Provide the [x, y] coordinate of the cell's center where the given text is located.  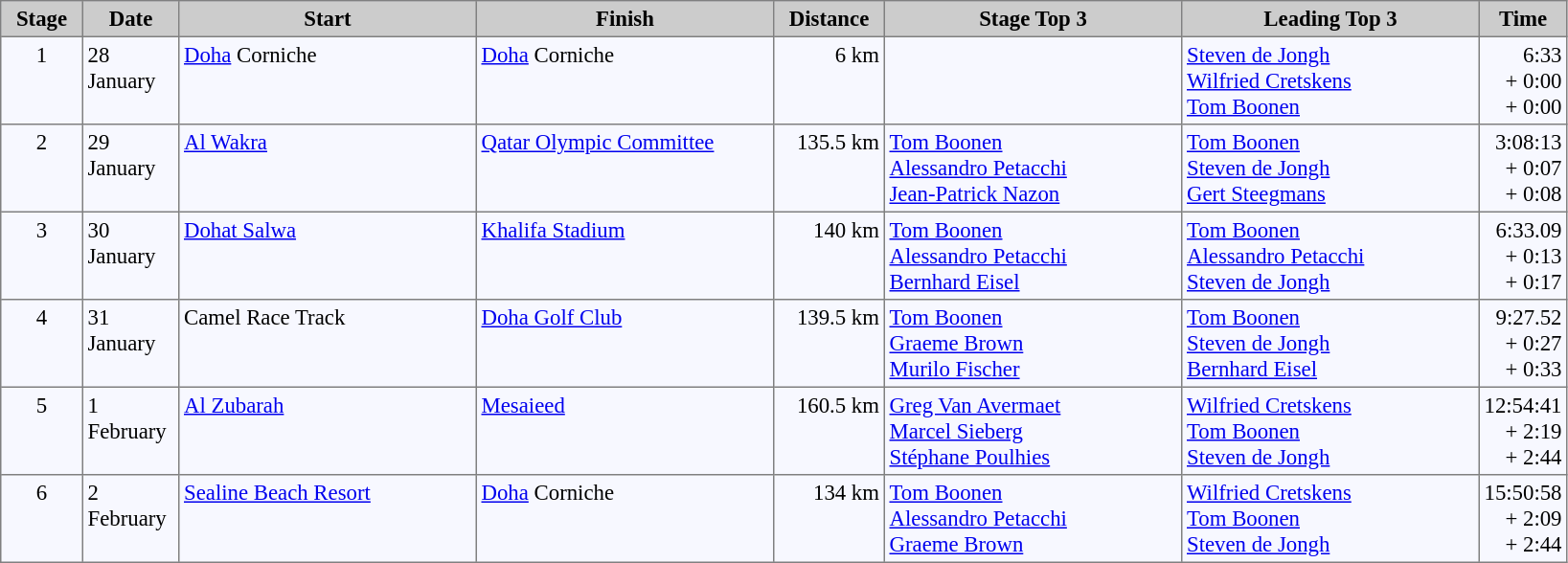
135.5 km [829, 169]
139.5 km [829, 344]
140 km [829, 256]
6 km [829, 80]
15:50:58 + 2:09 + 2:44 [1523, 519]
Dohat Salwa [328, 256]
2 [42, 169]
3:08:13 + 0:07 + 0:08 [1523, 169]
6 [42, 519]
Al Zubarah [328, 431]
Start [328, 19]
Tom Boonen Alessandro Petacchi Bernhard Eisel [1033, 256]
Tom Boonen Alessandro Petacchi Graeme Brown [1033, 519]
12:54:41 + 2:19 + 2:44 [1523, 431]
Tom Boonen Graeme Brown Murilo Fischer [1033, 344]
Tom Boonen Steven de Jongh Bernhard Eisel [1330, 344]
Stage Top 3 [1033, 19]
1 [42, 80]
28 January [130, 80]
Time [1523, 19]
Leading Top 3 [1330, 19]
134 km [829, 519]
31 January [130, 344]
2 February [130, 519]
Al Wakra [328, 169]
Sealine Beach Resort [328, 519]
Tom Boonen Steven de Jongh Gert Steegmans [1330, 169]
Date [130, 19]
1 February [130, 431]
29 January [130, 169]
Stage [42, 19]
Qatar Olympic Committee [625, 169]
Distance [829, 19]
Mesaieed [625, 431]
Steven de Jongh Wilfried Cretskens Tom Boonen [1330, 80]
4 [42, 344]
Finish [625, 19]
5 [42, 431]
Khalifa Stadium [625, 256]
Camel Race Track [328, 344]
9:27.52 + 0:27 + 0:33 [1523, 344]
3 [42, 256]
Tom Boonen Alessandro Petacchi Steven de Jongh [1330, 256]
30 January [130, 256]
Doha Golf Club [625, 344]
Tom Boonen Alessandro Petacchi Jean-Patrick Nazon [1033, 169]
160.5 km [829, 431]
Greg Van Avermaet Marcel Sieberg Stéphane Poulhies [1033, 431]
6:33.09 + 0:13 + 0:17 [1523, 256]
6:33 + 0:00 + 0:00 [1523, 80]
